Return (x, y) of the center of cell containing provided text 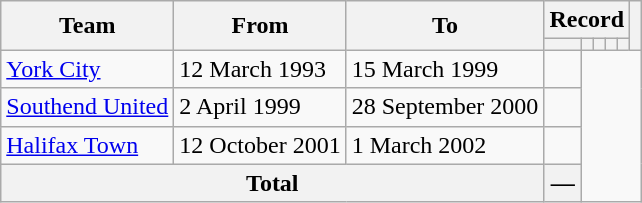
Southend United (88, 107)
Total (272, 183)
1 March 2002 (445, 145)
15 March 1999 (445, 69)
12 March 1993 (260, 69)
— (563, 183)
28 September 2000 (445, 107)
York City (88, 69)
12 October 2001 (260, 145)
To (445, 26)
Record (587, 20)
Team (88, 26)
From (260, 26)
Halifax Town (88, 145)
2 April 1999 (260, 107)
